Pinpoint the cell where the given text exists, returning its (x, y) midpoint coordinate. 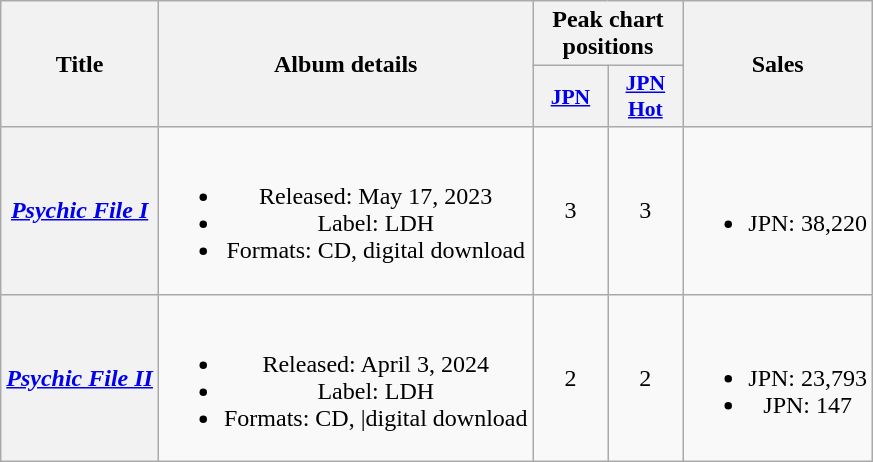
JPN: 23,793 JPN: 147 (778, 378)
Peak chart positions (608, 34)
JPNHot (646, 96)
Psychic File II (80, 378)
Sales (778, 64)
JPN: 38,220 (778, 210)
Released: May 17, 2023Label: LDHFormats: CD, digital download (346, 210)
Title (80, 64)
Album details (346, 64)
JPN (570, 96)
Psychic File I (80, 210)
Released: April 3, 2024Label: LDHFormats: CD, |digital download (346, 378)
